Output the [x, y] coordinate of the center of the cell containing the given text.  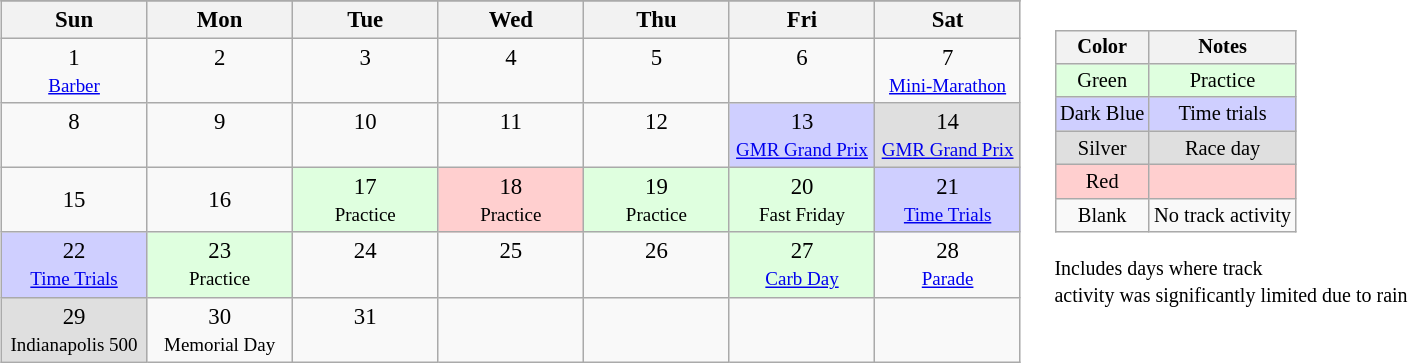
Mon [220, 20]
No track activity [1222, 215]
26 [657, 264]
18Practice [511, 200]
25 [511, 264]
Thu [657, 20]
17Practice [365, 200]
Notes [1222, 47]
12 [657, 136]
30Memorial Day [220, 330]
Blank [1102, 215]
Red [1102, 182]
Race day [1222, 148]
8 [74, 136]
9 [220, 136]
20Fast Friday [802, 200]
13GMR Grand Prix [802, 136]
Tue [365, 20]
Wed [511, 20]
11 [511, 136]
6 [802, 72]
Silver [1102, 148]
Time trials [1222, 114]
Practice [1222, 81]
5 [657, 72]
15 [74, 200]
Color [1102, 47]
1Barber [74, 72]
Fri [802, 20]
19Practice [657, 200]
22Time Trials [74, 264]
3 [365, 72]
29Indianapolis 500 [74, 330]
2 [220, 72]
27Carb Day [802, 264]
31 [365, 330]
21Time Trials [948, 200]
16 [220, 200]
28Parade [948, 264]
10 [365, 136]
7Mini-Marathon [948, 72]
23Practice [220, 264]
Sat [948, 20]
Dark Blue [1102, 114]
14GMR Grand Prix [948, 136]
Green [1102, 81]
4 [511, 72]
Sun [74, 20]
24 [365, 264]
